Search for the cell housing the specified text and yield its [x, y] center coordinate. 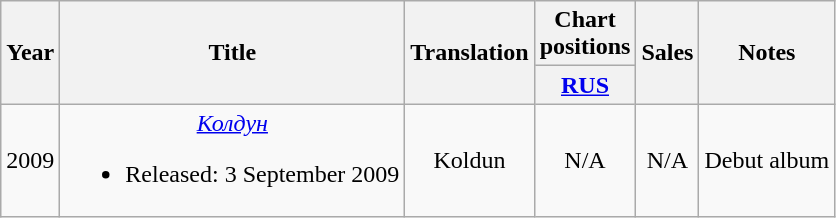
Title [232, 52]
Debut album [767, 160]
КолдунReleased: 3 September 2009 [232, 160]
Koldun [470, 160]
Sales [668, 52]
2009 [30, 160]
Year [30, 52]
Translation [470, 52]
Chart positions [585, 34]
Notes [767, 52]
RUS [585, 85]
